Scan for the cell matching the given text and deliver its (X, Y) coordinate at center. 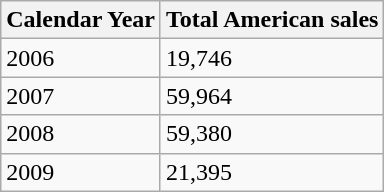
Total American sales (272, 20)
2008 (81, 134)
Calendar Year (81, 20)
59,380 (272, 134)
2009 (81, 172)
2006 (81, 58)
2007 (81, 96)
19,746 (272, 58)
59,964 (272, 96)
21,395 (272, 172)
